Detect which cell encompasses the target text, then output its [x, y] center coordinate. 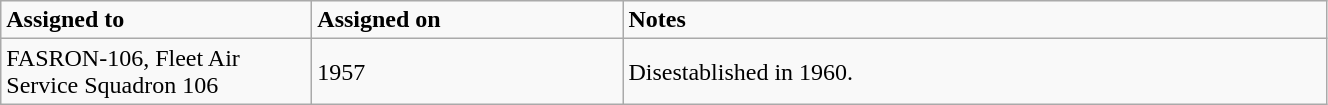
Assigned on [468, 20]
Assigned to [156, 20]
Disestablished in 1960. [975, 72]
1957 [468, 72]
Notes [975, 20]
FASRON-106, Fleet Air Service Squadron 106 [156, 72]
